Locate the cell with the specified text and output its [x, y] center coordinate. 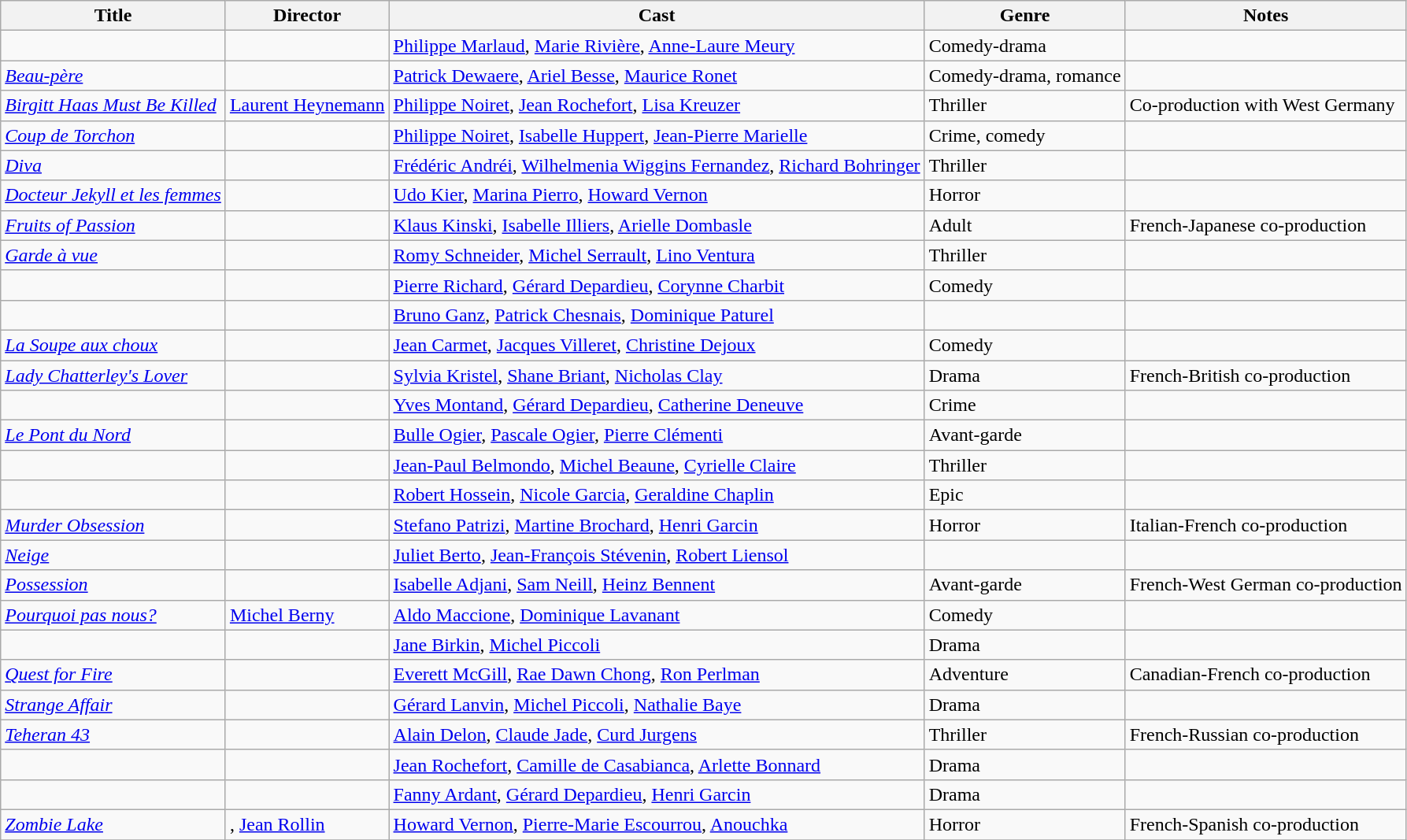
Alain Delon, Claude Jade, Curd Jurgens [657, 735]
Quest for Fire [113, 675]
Isabelle Adjani, Sam Neill, Heinz Bennent [657, 585]
Epic [1025, 495]
Canadian-French co-production [1266, 675]
French-Spanish co-production [1266, 824]
Philippe Noiret, Isabelle Huppert, Jean-Pierre Marielle [657, 135]
Bulle Ogier, Pascale Ogier, Pierre Clémenti [657, 435]
Jean-Paul Belmondo, Michel Beaune, Cyrielle Claire [657, 465]
Comedy-drama, romance [1025, 76]
Philippe Marlaud, Marie Rivière, Anne-Laure Meury [657, 46]
Pierre Richard, Gérard Depardieu, Corynne Charbit [657, 285]
Everett McGill, Rae Dawn Chong, Ron Perlman [657, 675]
Robert Hossein, Nicole Garcia, Geraldine Chaplin [657, 495]
Stefano Patrizi, Martine Brochard, Henri Garcin [657, 525]
Jean Carmet, Jacques Villeret, Christine Dejoux [657, 345]
Le Pont du Nord [113, 435]
Gérard Lanvin, Michel Piccoli, Nathalie Baye [657, 705]
Director [307, 16]
Cast [657, 16]
Title [113, 16]
Juliet Berto, Jean-François Stévenin, Robert Liensol [657, 555]
, Jean Rollin [307, 824]
Romy Schneider, Michel Serrault, Lino Ventura [657, 255]
Pourquoi pas nous? [113, 615]
Genre [1025, 16]
French-Russian co-production [1266, 735]
Aldo Maccione, Dominique Lavanant [657, 615]
Frédéric Andréi, Wilhelmenia Wiggins Fernandez, Richard Bohringer [657, 165]
Jane Birkin, Michel Piccoli [657, 645]
Jean Rochefort, Camille de Casabianca, Arlette Bonnard [657, 764]
Co-production with West Germany [1266, 105]
Zombie Lake [113, 824]
Crime, comedy [1025, 135]
La Soupe aux choux [113, 345]
Crime [1025, 405]
Notes [1266, 16]
Michel Berny [307, 615]
Diva [113, 165]
French-West German co-production [1266, 585]
Adventure [1025, 675]
Comedy-drama [1025, 46]
Patrick Dewaere, Ariel Besse, Maurice Ronet [657, 76]
Lady Chatterley's Lover [113, 376]
Yves Montand, Gérard Depardieu, Catherine Deneuve [657, 405]
Fanny Ardant, Gérard Depardieu, Henri Garcin [657, 794]
Possession [113, 585]
Sylvia Kristel, Shane Briant, Nicholas Clay [657, 376]
Docteur Jekyll et les femmes [113, 195]
Klaus Kinski, Isabelle Illiers, Arielle Dombasle [657, 225]
Fruits of Passion [113, 225]
Strange Affair [113, 705]
Adult [1025, 225]
Udo Kier, Marina Pierro, Howard Vernon [657, 195]
French-British co-production [1266, 376]
Murder Obsession [113, 525]
Neige [113, 555]
Howard Vernon, Pierre-Marie Escourrou, Anouchka [657, 824]
Italian-French co-production [1266, 525]
Bruno Ganz, Patrick Chesnais, Dominique Paturel [657, 315]
Birgitt Haas Must Be Killed [113, 105]
French-Japanese co-production [1266, 225]
Laurent Heynemann [307, 105]
Coup de Torchon [113, 135]
Garde à vue [113, 255]
Beau-père [113, 76]
Philippe Noiret, Jean Rochefort, Lisa Kreuzer [657, 105]
Teheran 43 [113, 735]
